Extract the [x, y] coordinate from the center of the cell holding the provided text.  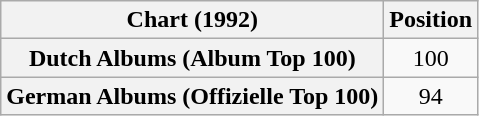
Position [431, 20]
Chart (1992) [192, 20]
100 [431, 58]
Dutch Albums (Album Top 100) [192, 58]
German Albums (Offizielle Top 100) [192, 96]
94 [431, 96]
